Capture the cell that displays the provided text and extract its [x, y] central coordinate. 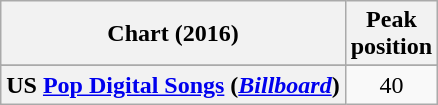
40 [391, 85]
Peakposition [391, 34]
Chart (2016) [173, 34]
US Pop Digital Songs (Billboard) [173, 85]
